Identify which cell holds the provided text, then report its [X, Y] central coordinate. 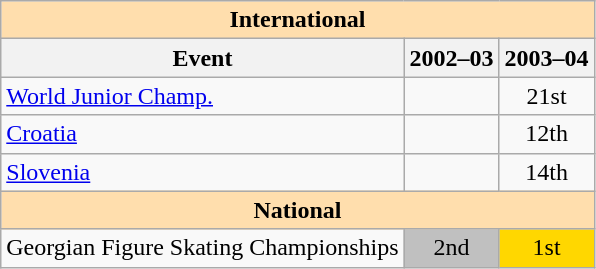
Georgian Figure Skating Championships [202, 248]
12th [546, 134]
14th [546, 172]
2nd [452, 248]
2003–04 [546, 58]
World Junior Champ. [202, 96]
Croatia [202, 134]
21st [546, 96]
2002–03 [452, 58]
Event [202, 58]
1st [546, 248]
International [298, 20]
Slovenia [202, 172]
National [298, 210]
